Identify which cell holds the provided text, then report its (X, Y) central coordinate. 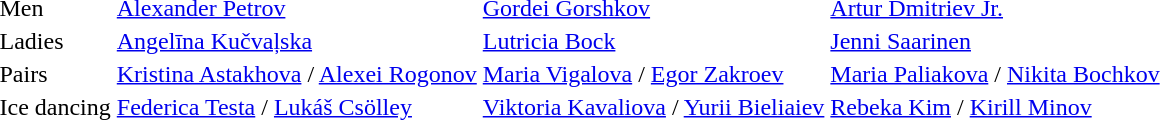
Angelīna Kučvaļska (296, 41)
Lutricia Bock (654, 41)
Kristina Astakhova / Alexei Rogonov (296, 74)
Maria Vigalova / Egor Zakroev (654, 74)
